Search for the cell housing the specified text and yield its (X, Y) center coordinate. 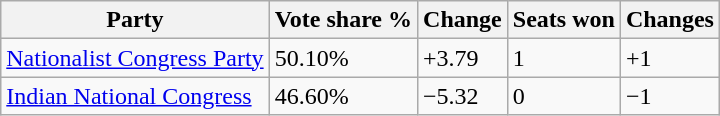
Seats won (564, 20)
Party (135, 20)
Nationalist Congress Party (135, 58)
Change (463, 20)
46.60% (343, 96)
Vote share % (343, 20)
−5.32 (463, 96)
50.10% (343, 58)
1 (564, 58)
Changes (670, 20)
+3.79 (463, 58)
0 (564, 96)
−1 (670, 96)
Indian National Congress (135, 96)
+1 (670, 58)
